Identify which cell holds the provided text, then report its (x, y) central coordinate. 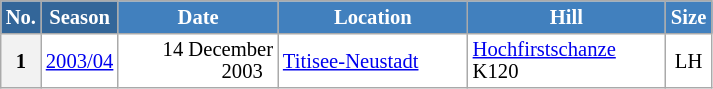
2003/04 (80, 60)
Season (80, 16)
1 (21, 60)
LH (688, 60)
14 December 2003 (198, 60)
Hochfirstschanze K120 (566, 60)
No. (21, 16)
Location (373, 16)
Date (198, 16)
Titisee-Neustadt (373, 60)
Size (688, 16)
Hill (566, 16)
